Provide the [X, Y] coordinate of the cell's center where the given text is located.  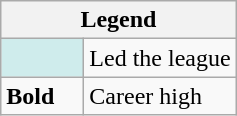
Career high [160, 96]
Bold [42, 96]
Led the league [160, 58]
Legend [118, 20]
